Provide the (X, Y) coordinate of the cell's center where the given text is located.  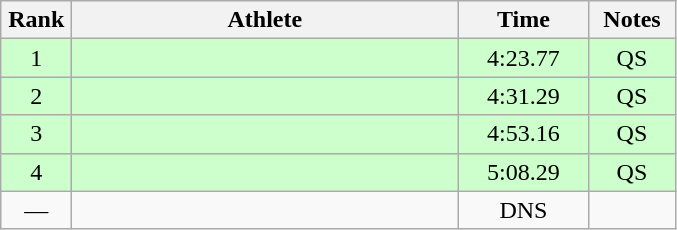
4:31.29 (524, 96)
— (36, 210)
DNS (524, 210)
4 (36, 172)
4:23.77 (524, 58)
Athlete (265, 20)
Notes (632, 20)
Time (524, 20)
3 (36, 134)
4:53.16 (524, 134)
Rank (36, 20)
2 (36, 96)
5:08.29 (524, 172)
1 (36, 58)
